Locate the cell with the specified text and output its (x, y) center coordinate. 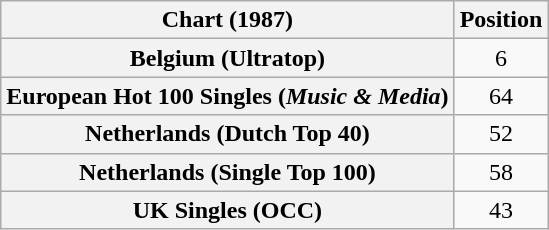
Position (501, 20)
Netherlands (Single Top 100) (228, 172)
6 (501, 58)
Belgium (Ultratop) (228, 58)
43 (501, 210)
52 (501, 134)
Chart (1987) (228, 20)
64 (501, 96)
European Hot 100 Singles (Music & Media) (228, 96)
UK Singles (OCC) (228, 210)
Netherlands (Dutch Top 40) (228, 134)
58 (501, 172)
